Capture the cell that displays the provided text and extract its (x, y) central coordinate. 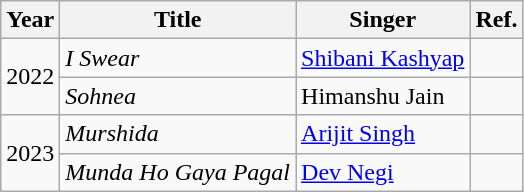
I Swear (178, 58)
Ref. (496, 20)
Sohnea (178, 96)
Munda Ho Gaya Pagal (178, 172)
2023 (30, 153)
Shibani Kashyap (383, 58)
Murshida (178, 134)
Arijit Singh (383, 134)
Year (30, 20)
2022 (30, 77)
Dev Negi (383, 172)
Singer (383, 20)
Himanshu Jain (383, 96)
Title (178, 20)
